Identify which cell holds the provided text, then report its (x, y) central coordinate. 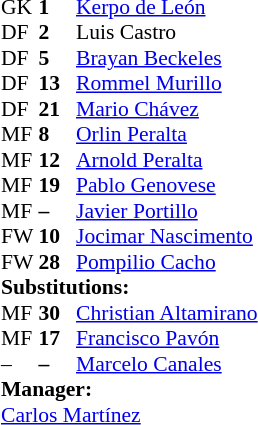
Orlin Peralta (167, 135)
Brayan Beckeles (167, 58)
5 (57, 58)
Francisco Pavón (167, 339)
Manager: (130, 389)
12 (57, 160)
13 (57, 83)
10 (57, 237)
Jocimar Nascimento (167, 237)
Mario Chávez (167, 109)
Christian Altamirano (167, 313)
Pablo Genovese (167, 185)
21 (57, 109)
19 (57, 185)
Substitutions: (130, 287)
Arnold Peralta (167, 160)
Rommel Murillo (167, 83)
Luis Castro (167, 33)
17 (57, 339)
30 (57, 313)
28 (57, 262)
Marcelo Canales (167, 364)
Pompilio Cacho (167, 262)
8 (57, 135)
Javier Portillo (167, 211)
2 (57, 33)
